Detect which cell encompasses the target text, then output its (X, Y) center coordinate. 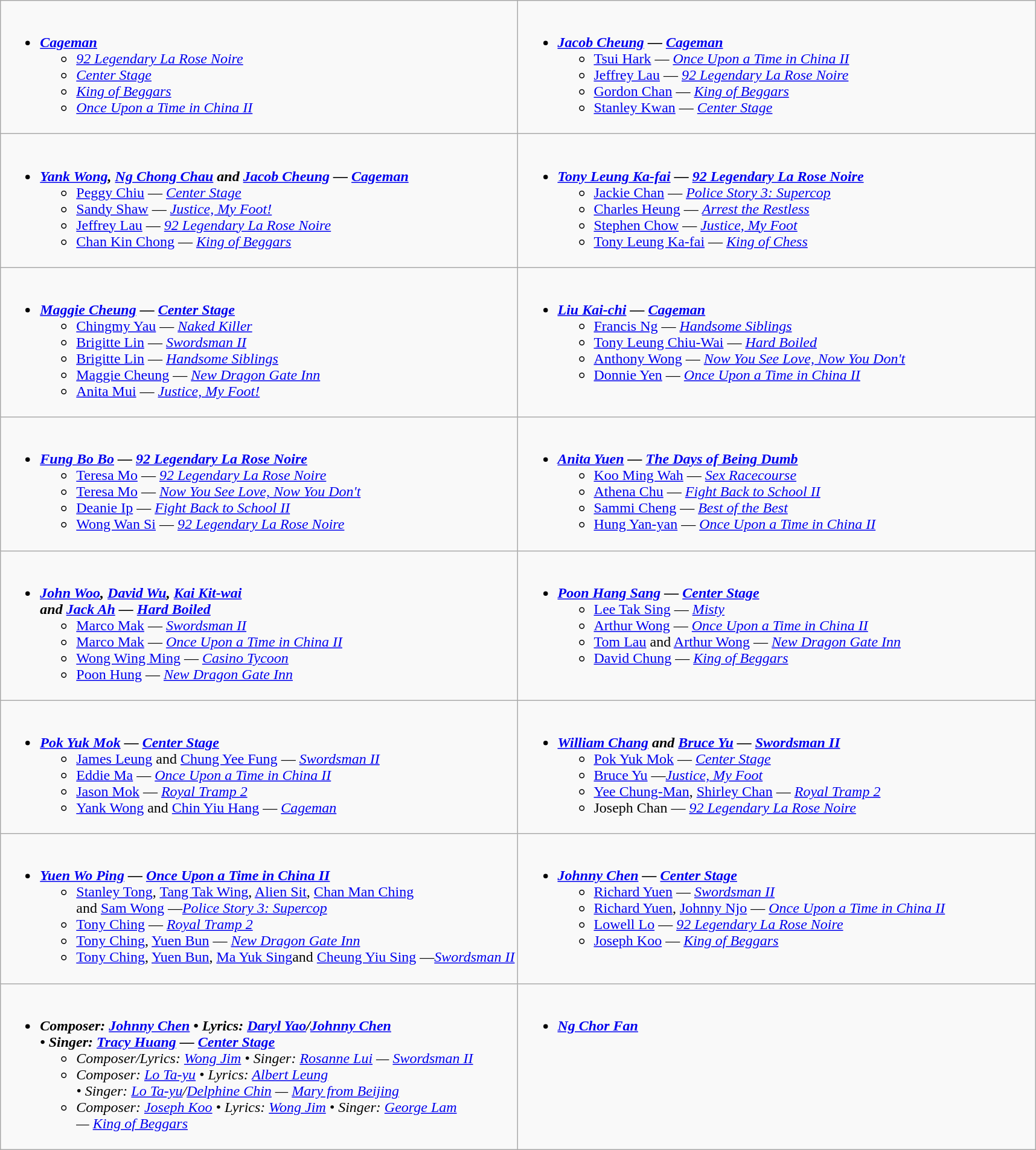
Ng Chor Fan (776, 1066)
Cageman92 Legendary La Rose NoireCenter StageKing of BeggarsOnce Upon a Time in China II (260, 68)
